Return the [X, Y] coordinate for the center point of the cell that contains the specified text.  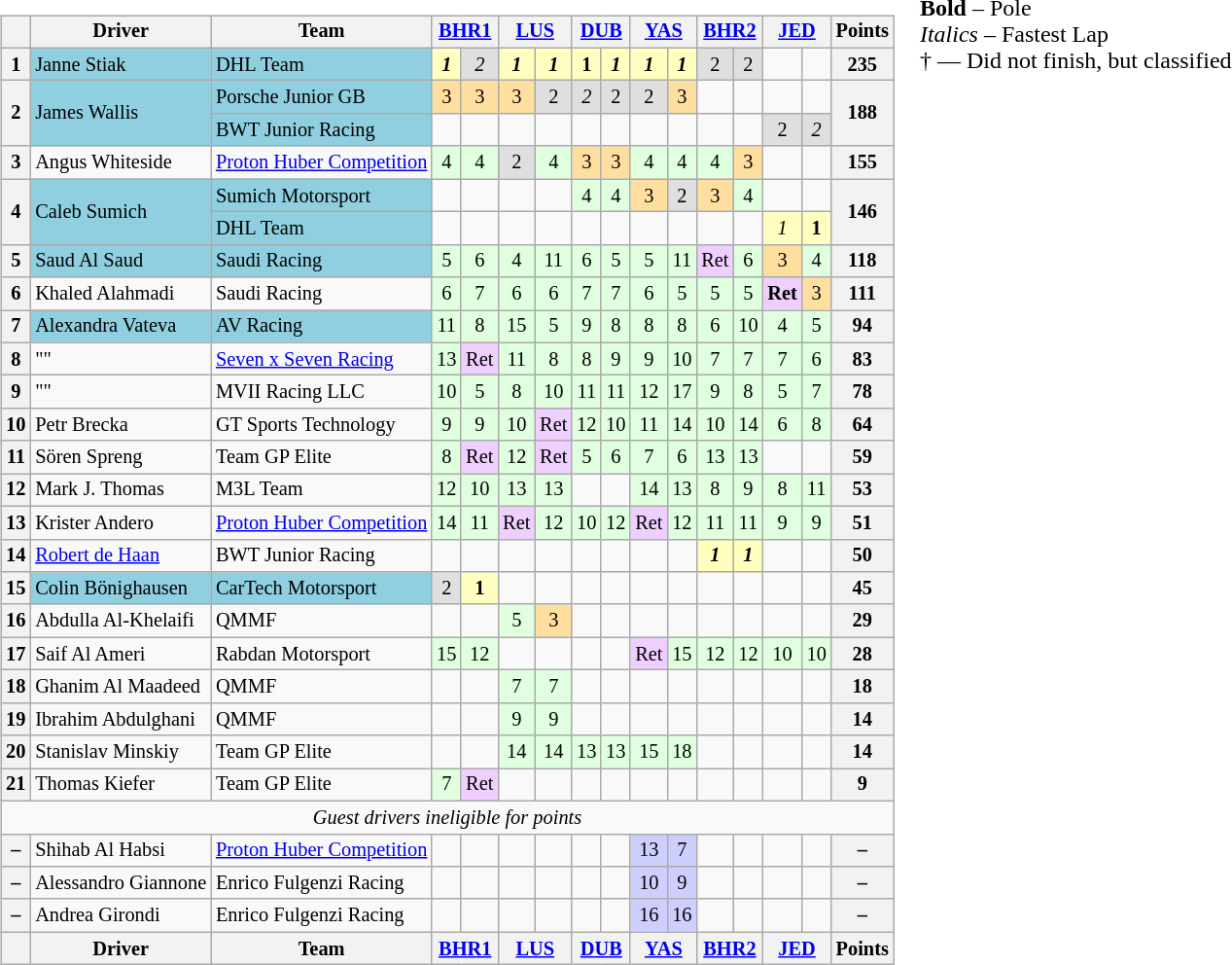
Shihab Al Habsi [121, 850]
Guest drivers ineligible for points [447, 817]
235 [862, 64]
111 [862, 294]
118 [862, 261]
Thomas Kiefer [121, 785]
19 [16, 719]
Khaled Alahmadi [121, 294]
Sumich Motorsport [321, 196]
MVII Racing LLC [321, 392]
Angus Whiteside [121, 162]
28 [862, 654]
Colin Bönighausen [121, 589]
83 [862, 359]
Mark J. Thomas [121, 490]
155 [862, 162]
188 [862, 113]
Janne Stiak [121, 64]
45 [862, 589]
Ibrahim Abdulghani [121, 719]
Andrea Girondi [121, 915]
CarTech Motorsport [321, 589]
Saud Al Saud [121, 261]
Alessandro Giannone [121, 883]
51 [862, 522]
53 [862, 490]
James Wallis [121, 113]
Abdulla Al-Khelaifi [121, 621]
Sören Spreng [121, 457]
M3L Team [321, 490]
94 [862, 327]
AV Racing [321, 327]
64 [862, 425]
20 [16, 752]
21 [16, 785]
Krister Andero [121, 522]
50 [862, 555]
78 [862, 392]
Stanislav Minskiy [121, 752]
146 [862, 212]
Porsche Junior GB [321, 97]
GT Sports Technology [321, 425]
29 [862, 621]
Rabdan Motorsport [321, 654]
Saif Al Ameri [121, 654]
Seven x Seven Racing [321, 359]
59 [862, 457]
Robert de Haan [121, 555]
Caleb Sumich [121, 212]
Petr Brecka [121, 425]
Alexandra Vateva [121, 327]
Ghanim Al Maadeed [121, 687]
